Extract the (x, y) coordinate from the center of the cell holding the provided text.  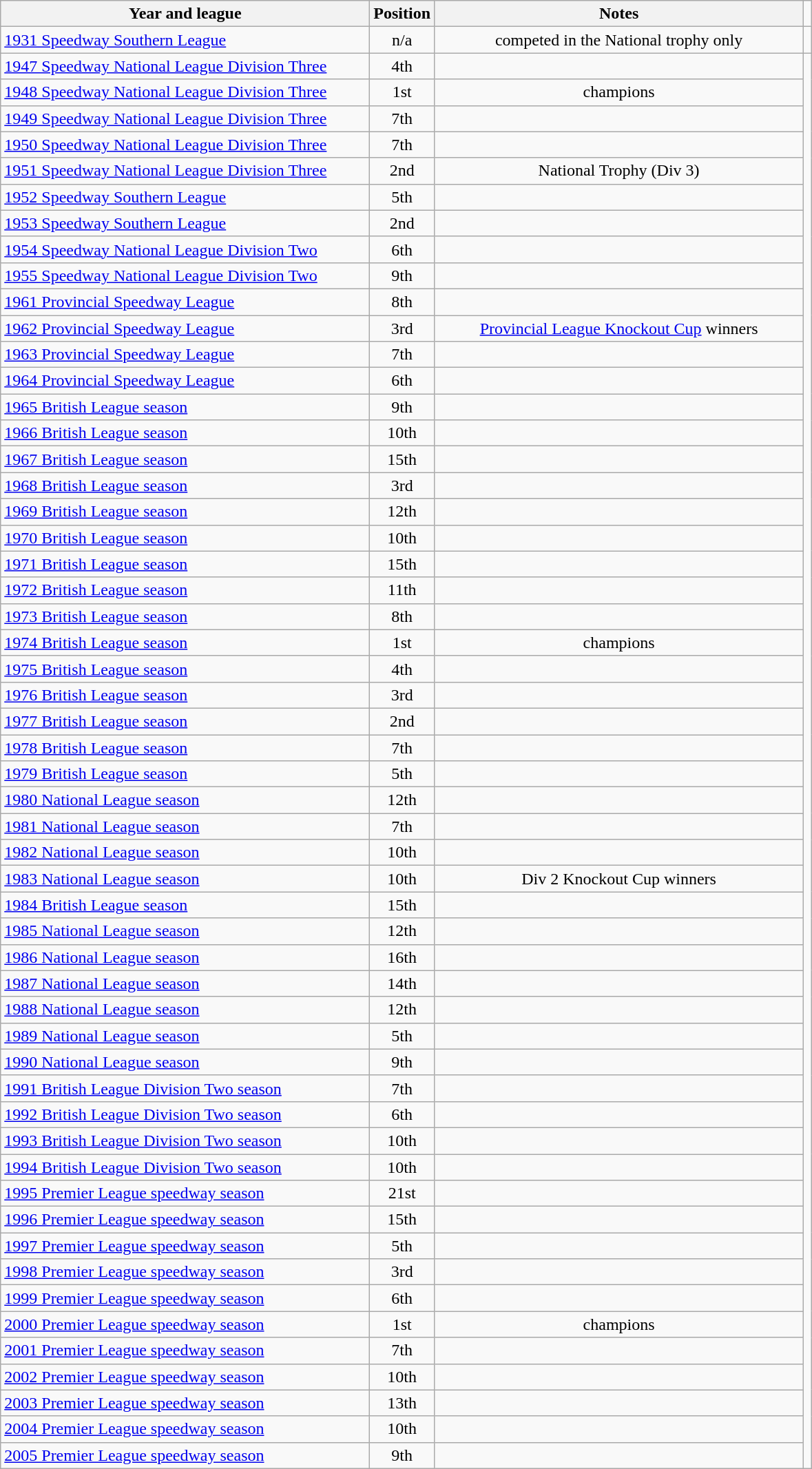
1964 Provincial Speedway League (185, 381)
Provincial League Knockout Cup winners (619, 329)
1988 National League season (185, 1010)
1931 Speedway Southern League (185, 40)
1973 British League season (185, 616)
1953 Speedway Southern League (185, 223)
1976 British League season (185, 695)
1983 National League season (185, 879)
1998 Premier League speedway season (185, 1272)
1992 British League Division Two season (185, 1114)
1986 National League season (185, 957)
2001 Premier League speedway season (185, 1351)
1951 Speedway National League Division Three (185, 171)
1972 British League season (185, 590)
1970 British League season (185, 538)
1996 Premier League speedway season (185, 1220)
1987 National League season (185, 983)
1984 British League season (185, 905)
1991 British League Division Two season (185, 1088)
21st (402, 1194)
1965 British League season (185, 407)
1948 Speedway National League Division Three (185, 92)
2004 Premier League speedway season (185, 1429)
1949 Speedway National League Division Three (185, 118)
1947 Speedway National League Division Three (185, 66)
1995 Premier League speedway season (185, 1194)
1975 British League season (185, 669)
1999 Premier League speedway season (185, 1298)
2000 Premier League speedway season (185, 1324)
1990 National League season (185, 1062)
1981 National League season (185, 826)
1974 British League season (185, 643)
2002 Premier League speedway season (185, 1377)
Year and league (185, 14)
2005 Premier League speedway season (185, 1455)
1961 Provincial Speedway League (185, 302)
1980 National League season (185, 800)
1963 Provincial Speedway League (185, 355)
16th (402, 957)
National Trophy (Div 3) (619, 171)
14th (402, 983)
1950 Speedway National League Division Three (185, 145)
1966 British League season (185, 433)
1967 British League season (185, 459)
13th (402, 1403)
1971 British League season (185, 564)
1952 Speedway Southern League (185, 197)
competed in the National trophy only (619, 40)
1982 National League season (185, 853)
1962 Provincial Speedway League (185, 329)
Position (402, 14)
1994 British League Division Two season (185, 1167)
Div 2 Knockout Cup winners (619, 879)
1989 National League season (185, 1036)
1978 British League season (185, 747)
1985 National League season (185, 931)
1979 British League season (185, 774)
n/a (402, 40)
Notes (619, 14)
1955 Speedway National League Division Two (185, 275)
11th (402, 590)
2003 Premier League speedway season (185, 1403)
1968 British League season (185, 486)
1969 British League season (185, 512)
1993 British League Division Two season (185, 1140)
1954 Speedway National League Division Two (185, 249)
1977 British League season (185, 721)
1997 Premier League speedway season (185, 1246)
